Extract the (X, Y) coordinate from the center of the cell holding the provided text.  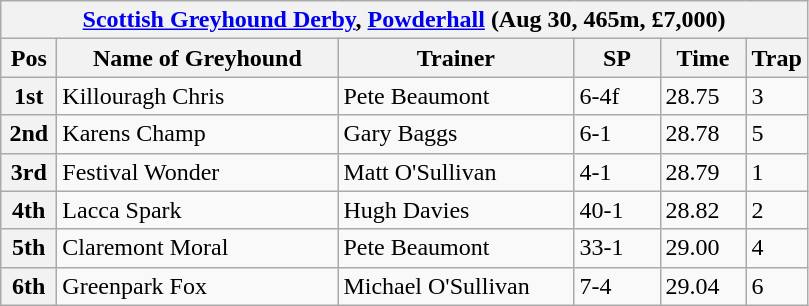
29.04 (703, 286)
6-1 (617, 134)
Name of Greyhound (198, 58)
4th (29, 210)
6-4f (617, 96)
3 (776, 96)
6 (776, 286)
2 (776, 210)
1st (29, 96)
Gary Baggs (456, 134)
3rd (29, 172)
28.82 (703, 210)
Festival Wonder (198, 172)
6th (29, 286)
4-1 (617, 172)
4 (776, 248)
2nd (29, 134)
Pos (29, 58)
Karens Champ (198, 134)
28.79 (703, 172)
7-4 (617, 286)
Hugh Davies (456, 210)
Scottish Greyhound Derby, Powderhall (Aug 30, 465m, £7,000) (404, 20)
1 (776, 172)
Trainer (456, 58)
Trap (776, 58)
Matt O'Sullivan (456, 172)
Greenpark Fox (198, 286)
Michael O'Sullivan (456, 286)
Killouragh Chris (198, 96)
40-1 (617, 210)
29.00 (703, 248)
28.75 (703, 96)
33-1 (617, 248)
Lacca Spark (198, 210)
5 (776, 134)
28.78 (703, 134)
Time (703, 58)
Claremont Moral (198, 248)
5th (29, 248)
SP (617, 58)
